Find where the given text appears and provide that cell's center as [X, Y] coordinate. 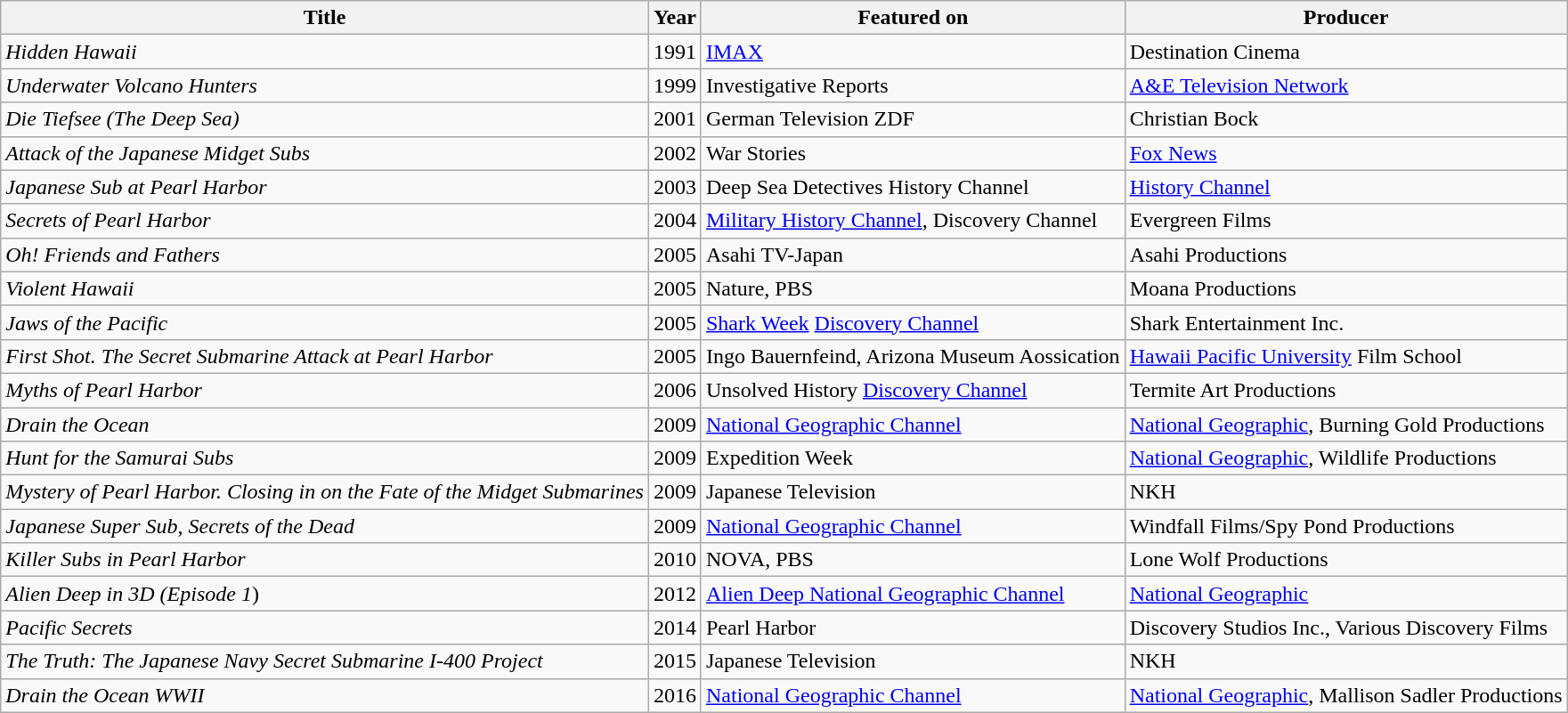
Jaws of the Pacific [325, 322]
Evergreen Films [1346, 221]
Drain the Ocean [325, 425]
Violent Hawaii [325, 288]
Hidden Hawaii [325, 52]
Unsolved History Discovery Channel [913, 390]
2010 [675, 560]
Christian Bock [1346, 119]
2006 [675, 390]
Featured on [913, 18]
The Truth: The Japanese Navy Secret Submarine I-400 Project [325, 661]
Attack of the Japanese Midget Subs [325, 153]
Secrets of Pearl Harbor [325, 221]
National Geographic [1346, 594]
Fox News [1346, 153]
War Stories [913, 153]
National Geographic, Mallison Sadler Productions [1346, 695]
Hunt for the Samurai Subs [325, 458]
Pearl Harbor [913, 628]
Termite Art Productions [1346, 390]
Drain the Ocean WWII [325, 695]
Nature, PBS [913, 288]
Alien Deep in 3D (Episode 1) [325, 594]
2002 [675, 153]
2004 [675, 221]
A&E Television Network [1346, 85]
Oh! Friends and Fathers [325, 255]
Destination Cinema [1346, 52]
2003 [675, 187]
German Television ZDF [913, 119]
Underwater Volcano Hunters [325, 85]
Alien Deep National Geographic Channel [913, 594]
Shark Week Discovery Channel [913, 322]
Shark Entertainment Inc. [1346, 322]
Expedition Week [913, 458]
NOVA, PBS [913, 560]
Killer Subs in Pearl Harbor [325, 560]
First Shot. The Secret Submarine Attack at Pearl Harbor [325, 356]
2012 [675, 594]
1999 [675, 85]
National Geographic, Burning Gold Productions [1346, 425]
2015 [675, 661]
Discovery Studios Inc., Various Discovery Films [1346, 628]
Producer [1346, 18]
Lone Wolf Productions [1346, 560]
Military History Channel, Discovery Channel [913, 221]
IMAX [913, 52]
Japanese Super Sub, Secrets of the Dead [325, 526]
Investigative Reports [913, 85]
Ingo Bauernfeind, Arizona Museum Aossication [913, 356]
1991 [675, 52]
Windfall Films/Spy Pond Productions [1346, 526]
Hawaii Pacific University Film School [1346, 356]
Myths of Pearl Harbor [325, 390]
History Channel [1346, 187]
Asahi Productions [1346, 255]
Asahi TV-Japan [913, 255]
2014 [675, 628]
Year [675, 18]
Pacific Secrets [325, 628]
National Geographic, Wildlife Productions [1346, 458]
Mystery of Pearl Harbor. Closing in on the Fate of the Midget Submarines [325, 492]
2001 [675, 119]
Die Tiefsee (The Deep Sea) [325, 119]
Title [325, 18]
Deep Sea Detectives History Channel [913, 187]
Moana Productions [1346, 288]
2016 [675, 695]
Japanese Sub at Pearl Harbor [325, 187]
